Determine the [X, Y] coordinate at the center of the cell enclosing the given text.  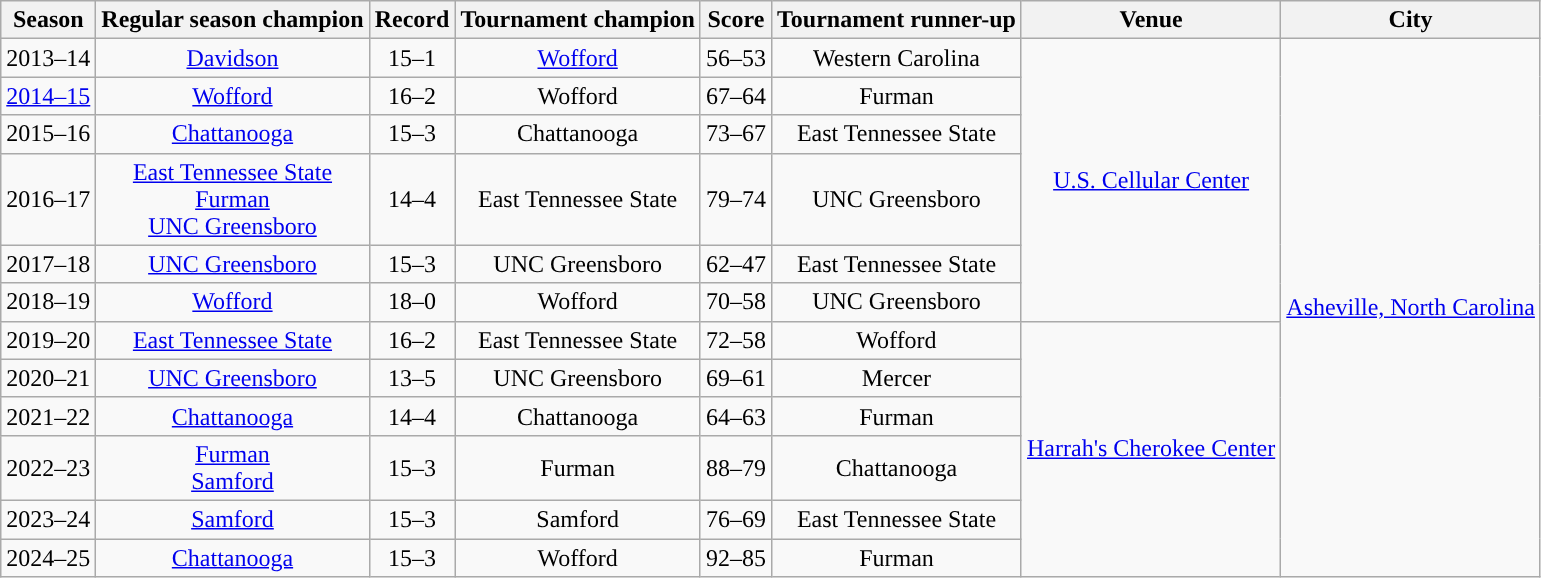
88–79 [736, 468]
2019–20 [48, 340]
Season [48, 20]
Harrah's Cherokee Center [1150, 448]
Score [736, 20]
Regular season champion [232, 20]
56–53 [736, 58]
Asheville, North Carolina [1411, 308]
FurmanSamford [232, 468]
64–63 [736, 416]
72–58 [736, 340]
2015–16 [48, 134]
Tournament runner-up [896, 20]
East Tennessee StateFurmanUNC Greensboro [232, 199]
2021–22 [48, 416]
Tournament champion [578, 20]
2017–18 [48, 264]
Record [412, 20]
2020–21 [48, 378]
Western Carolina [896, 58]
62–47 [736, 264]
2023–24 [48, 519]
City [1411, 20]
U.S. Cellular Center [1150, 180]
76–69 [736, 519]
Mercer [896, 378]
18–0 [412, 302]
69–61 [736, 378]
92–85 [736, 557]
2014–15 [48, 96]
70–58 [736, 302]
2018–19 [48, 302]
79–74 [736, 199]
2016–17 [48, 199]
73–67 [736, 134]
Davidson [232, 58]
Venue [1150, 20]
13–5 [412, 378]
2013–14 [48, 58]
2022–23 [48, 468]
67–64 [736, 96]
15–1 [412, 58]
2024–25 [48, 557]
